Find where the given text appears and provide that cell's center as (x, y) coordinate. 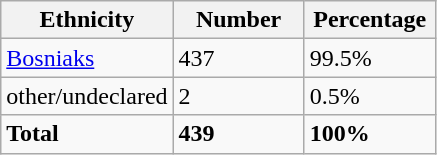
other/undeclared (87, 96)
Percentage (370, 20)
0.5% (370, 96)
2 (238, 96)
Ethnicity (87, 20)
99.5% (370, 58)
439 (238, 134)
100% (370, 134)
Total (87, 134)
437 (238, 58)
Number (238, 20)
Bosniaks (87, 58)
